Provide the [X, Y] coordinate of the cell's center where the given text is located.  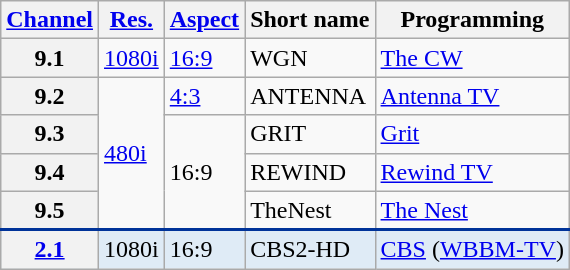
Short name [310, 20]
2.1 [50, 250]
9.1 [50, 58]
Grit [472, 134]
CBS2-HD [310, 250]
480i [132, 154]
Channel [50, 20]
TheNest [310, 210]
9.3 [50, 134]
9.4 [50, 172]
WGN [310, 58]
ANTENNA [310, 96]
Aspect [204, 20]
4:3 [204, 96]
9.5 [50, 210]
Programming [472, 20]
Res. [132, 20]
9.2 [50, 96]
GRIT [310, 134]
Antenna TV [472, 96]
The Nest [472, 210]
The CW [472, 58]
REWIND [310, 172]
Rewind TV [472, 172]
CBS (WBBM-TV) [472, 250]
